Find where the given text appears and provide that cell's center as (X, Y) coordinate. 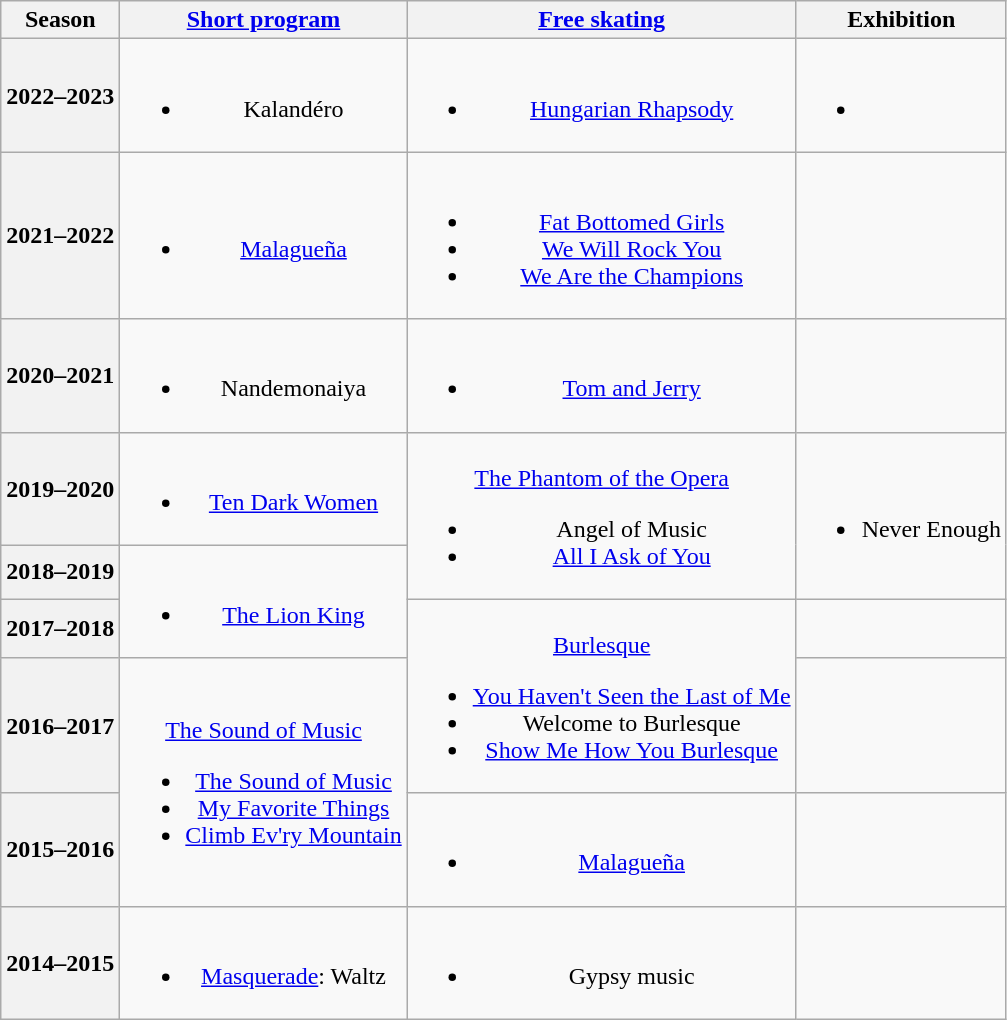
Fat Bottomed GirlsWe Will Rock YouWe Are the Champions (602, 236)
Short program (264, 20)
Hungarian Rhapsody (602, 96)
Ten Dark Women (264, 488)
2022–2023 (60, 96)
2014–2015 (60, 962)
2017–2018 (60, 628)
Tom and Jerry (602, 376)
2018–2019 (60, 572)
Season (60, 20)
Nandemonaiya (264, 376)
2020–2021 (60, 376)
The Lion King (264, 602)
Free skating (602, 20)
Masquerade: Waltz (264, 962)
The Phantom of the OperaAngel of Music All I Ask of You (602, 516)
BurlesqueYou Haven't Seen the Last of Me Welcome to Burlesque Show Me How You Burlesque (602, 696)
2021–2022 (60, 236)
Exhibition (901, 20)
2016–2017 (60, 726)
The Sound of MusicThe Sound of MusicMy Favorite ThingsClimb Ev'ry Mountain (264, 782)
2019–2020 (60, 488)
Never Enough (901, 516)
Kalandéro (264, 96)
Gypsy music (602, 962)
2015–2016 (60, 850)
